Return the [x, y] coordinate for the center point of the cell that contains the specified text.  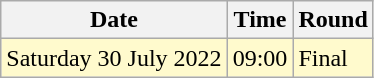
Date [114, 20]
Saturday 30 July 2022 [114, 58]
Time [260, 20]
Final [333, 58]
09:00 [260, 58]
Round [333, 20]
